Capture the cell that displays the provided text and extract its (X, Y) central coordinate. 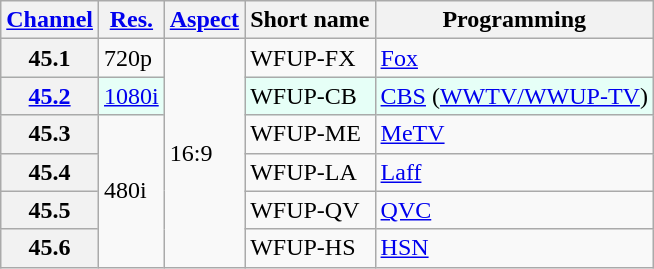
16:9 (204, 153)
WFUP-HS (310, 248)
45.3 (50, 134)
HSN (514, 248)
480i (132, 191)
Channel (50, 20)
45.2 (50, 96)
WFUP-CB (310, 96)
WFUP-QV (310, 210)
Programming (514, 20)
Aspect (204, 20)
45.4 (50, 172)
CBS (WWTV/WWUP-TV) (514, 96)
45.1 (50, 58)
WFUP-LA (310, 172)
45.6 (50, 248)
45.5 (50, 210)
720p (132, 58)
Fox (514, 58)
WFUP-ME (310, 134)
Laff (514, 172)
WFUP-FX (310, 58)
Short name (310, 20)
QVC (514, 210)
1080i (132, 96)
MeTV (514, 134)
Res. (132, 20)
